Find where the given text appears and provide that cell's center as (x, y) coordinate. 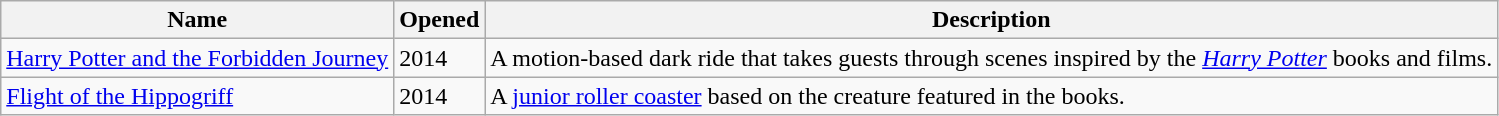
Opened (440, 20)
A junior roller coaster based on the creature featured in the books. (992, 96)
Harry Potter and the Forbidden Journey (198, 58)
Description (992, 20)
Name (198, 20)
Flight of the Hippogriff (198, 96)
A motion-based dark ride that takes guests through scenes inspired by the Harry Potter books and films. (992, 58)
